Search for the cell housing the specified text and yield its [x, y] center coordinate. 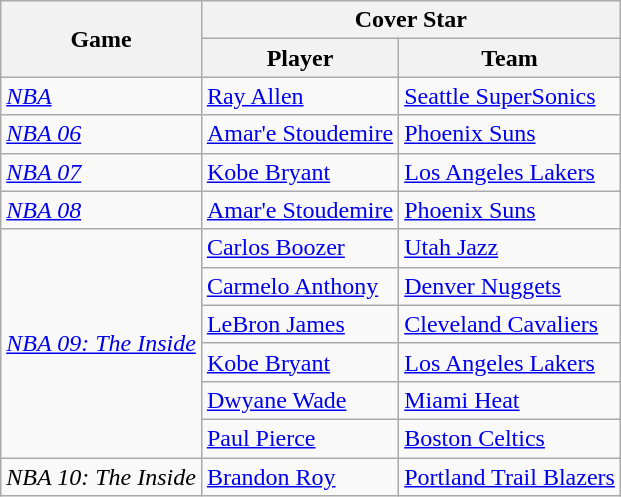
NBA 09: The Inside [102, 343]
LeBron James [300, 324]
NBA [102, 96]
Portland Trail Blazers [510, 477]
Game [102, 39]
Cover Star [410, 20]
Miami Heat [510, 400]
Carmelo Anthony [300, 286]
Paul Pierce [300, 438]
Carlos Boozer [300, 248]
NBA 06 [102, 134]
NBA 07 [102, 172]
Seattle SuperSonics [510, 96]
Dwyane Wade [300, 400]
Brandon Roy [300, 477]
Denver Nuggets [510, 286]
Boston Celtics [510, 438]
Team [510, 58]
NBA 08 [102, 210]
Utah Jazz [510, 248]
NBA 10: The Inside [102, 477]
Ray Allen [300, 96]
Cleveland Cavaliers [510, 324]
Player [300, 58]
